Provide the (X, Y) coordinate of the cell's center where the given text is located.  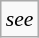
see (20, 19)
